Provide the (x, y) coordinate of the cell's center where the given text is located.  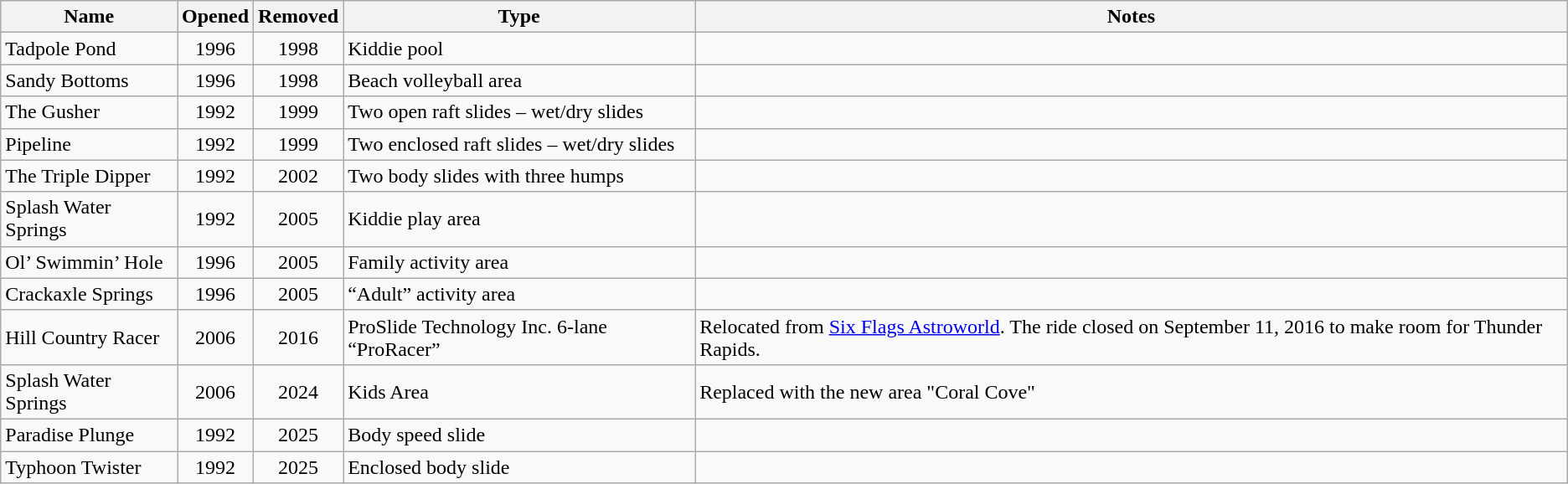
Family activity area (519, 262)
Body speed slide (519, 435)
Sandy Bottoms (89, 80)
Typhoon Twister (89, 466)
2002 (298, 176)
Hill Country Racer (89, 337)
Type (519, 17)
Kiddie pool (519, 49)
Ol’ Swimmin’ Hole (89, 262)
Two enclosed raft slides – wet/dry slides (519, 144)
Crackaxle Springs (89, 294)
ProSlide Technology Inc. 6-lane “ProRacer” (519, 337)
The Gusher (89, 112)
Paradise Plunge (89, 435)
Kids Area (519, 392)
Pipeline (89, 144)
2016 (298, 337)
Removed (298, 17)
Two body slides with three humps (519, 176)
The Triple Dipper (89, 176)
Replaced with the new area "Coral Cove" (1132, 392)
Relocated from Six Flags Astroworld. The ride closed on September 11, 2016 to make room for Thunder Rapids. (1132, 337)
Opened (216, 17)
Kiddie play area (519, 219)
Beach volleyball area (519, 80)
Name (89, 17)
Enclosed body slide (519, 466)
Notes (1132, 17)
Tadpole Pond (89, 49)
Two open raft slides – wet/dry slides (519, 112)
“Adult” activity area (519, 294)
2024 (298, 392)
